Find where the given text appears and provide that cell's center as [x, y] coordinate. 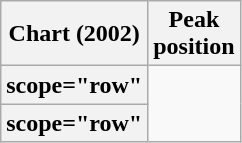
Peakposition [194, 34]
Chart (2002) [74, 34]
